Search for the cell housing the specified text and yield its (X, Y) center coordinate. 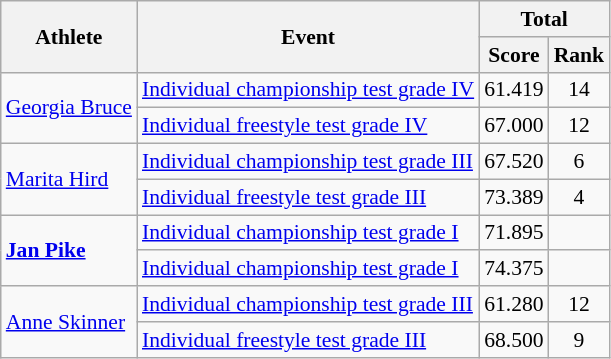
Event (308, 36)
Anne Skinner (69, 322)
6 (580, 162)
Georgia Bruce (69, 108)
Athlete (69, 36)
Individual championship test grade IV (308, 90)
71.895 (514, 233)
67.520 (514, 162)
Marita Hird (69, 180)
67.000 (514, 126)
Score (514, 55)
Rank (580, 55)
74.375 (514, 269)
Jan Pike (69, 250)
73.389 (514, 197)
14 (580, 90)
4 (580, 197)
9 (580, 340)
Total (544, 19)
68.500 (514, 340)
61.419 (514, 90)
Individual freestyle test grade IV (308, 126)
61.280 (514, 304)
